For the text-containing cell, return its midpoint in [x, y] coordinate format. 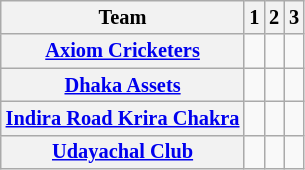
3 [294, 17]
Udayachal Club [123, 152]
1 [254, 17]
Team [123, 17]
Indira Road Krira Chakra [123, 118]
Dhaka Assets [123, 85]
Axiom Cricketers [123, 51]
2 [274, 17]
